From the cell containing the given text, extract its center point as (X, Y) coordinate. 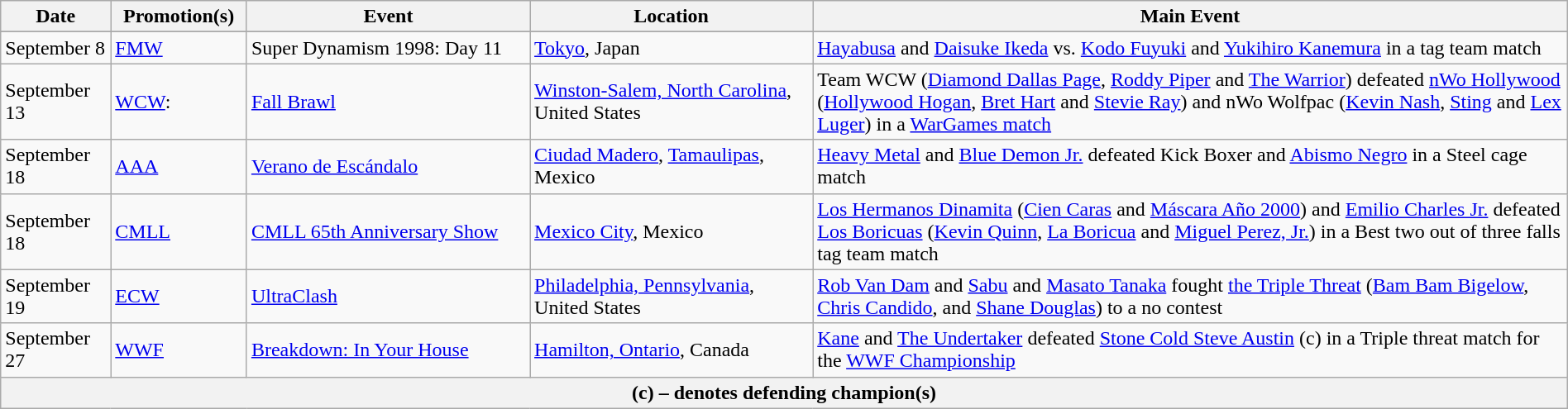
WWF (179, 350)
Hamilton, Ontario, Canada (672, 350)
Rob Van Dam and Sabu and Masato Tanaka fought the Triple Threat (Bam Bam Bigelow, Chris Candido, and Shane Douglas) to a no contest (1191, 296)
Verano de Escándalo (388, 167)
Date (56, 17)
Location (672, 17)
WCW: (179, 102)
Main Event (1191, 17)
Hayabusa and Daisuke Ikeda vs. Kodo Fuyuki and Yukihiro Kanemura in a tag team match (1191, 48)
Event (388, 17)
Super Dynamism 1998: Day 11 (388, 48)
September 19 (56, 296)
Mexico City, Mexico (672, 231)
Promotion(s) (179, 17)
CMLL (179, 231)
Kane and The Undertaker defeated Stone Cold Steve Austin (c) in a Triple threat match for the WWF Championship (1191, 350)
ECW (179, 296)
Ciudad Madero, Tamaulipas, Mexico (672, 167)
Fall Brawl (388, 102)
September 27 (56, 350)
(c) – denotes defending champion(s) (784, 392)
FMW (179, 48)
Philadelphia, Pennsylvania, United States (672, 296)
September 8 (56, 48)
Heavy Metal and Blue Demon Jr. defeated Kick Boxer and Abismo Negro in a Steel cage match (1191, 167)
AAA (179, 167)
Breakdown: In Your House (388, 350)
Winston-Salem, North Carolina, United States (672, 102)
September 13 (56, 102)
CMLL 65th Anniversary Show (388, 231)
Tokyo, Japan (672, 48)
UltraClash (388, 296)
